Determine the (x, y) coordinate at the center of the cell enclosing the given text.  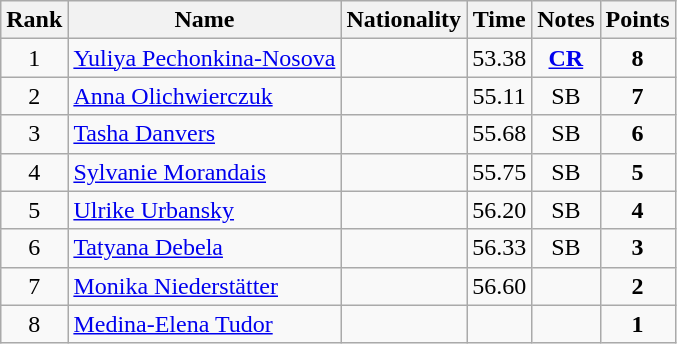
CR (566, 58)
Time (500, 20)
Yuliya Pechonkina-Nosova (204, 58)
55.68 (500, 134)
55.11 (500, 96)
53.38 (500, 58)
Tasha Danvers (204, 134)
Rank (34, 20)
Nationality (404, 20)
56.33 (500, 248)
56.60 (500, 286)
Medina-Elena Tudor (204, 324)
56.20 (500, 210)
Points (638, 20)
Notes (566, 20)
Anna Olichwierczuk (204, 96)
Name (204, 20)
Tatyana Debela (204, 248)
Ulrike Urbansky (204, 210)
55.75 (500, 172)
Sylvanie Morandais (204, 172)
Monika Niederstätter (204, 286)
